Detect which cell encompasses the target text, then output its [x, y] center coordinate. 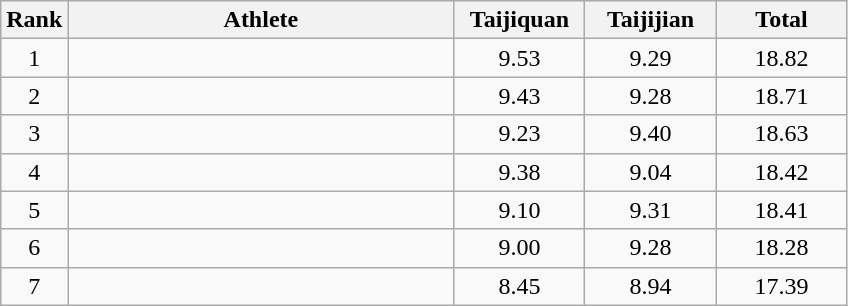
Total [782, 20]
6 [34, 248]
9.00 [520, 248]
18.71 [782, 96]
18.41 [782, 210]
Taijiquan [520, 20]
9.31 [650, 210]
3 [34, 134]
9.38 [520, 172]
18.63 [782, 134]
1 [34, 58]
4 [34, 172]
17.39 [782, 286]
Rank [34, 20]
9.43 [520, 96]
5 [34, 210]
2 [34, 96]
9.23 [520, 134]
18.28 [782, 248]
7 [34, 286]
8.45 [520, 286]
9.29 [650, 58]
18.42 [782, 172]
9.04 [650, 172]
Taijijian [650, 20]
9.40 [650, 134]
9.53 [520, 58]
18.82 [782, 58]
9.10 [520, 210]
Athlete [261, 20]
8.94 [650, 286]
